Search for the cell housing the specified text and yield its (x, y) center coordinate. 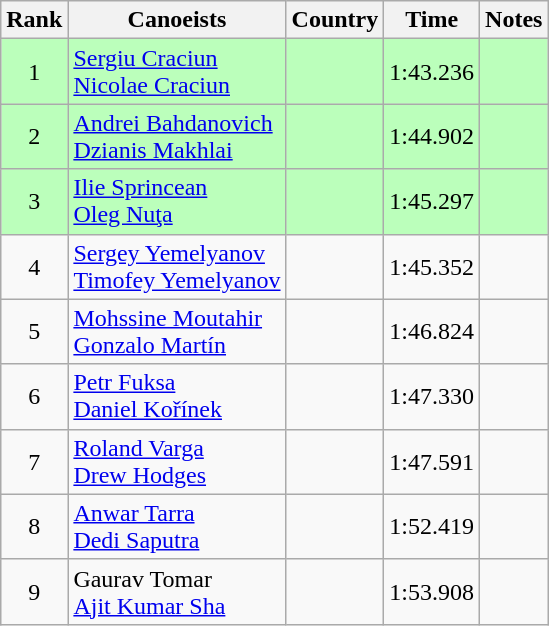
1:53.908 (432, 592)
Canoeists (177, 20)
8 (34, 526)
1:47.330 (432, 396)
5 (34, 332)
Notes (514, 20)
Andrei BahdanovichDzianis Makhlai (177, 136)
3 (34, 202)
1:46.824 (432, 332)
2 (34, 136)
9 (34, 592)
1:43.236 (432, 72)
Sergiu CraciunNicolae Craciun (177, 72)
Gaurav TomarAjit Kumar Sha (177, 592)
1:45.297 (432, 202)
6 (34, 396)
Mohssine MoutahirGonzalo Martín (177, 332)
Rank (34, 20)
4 (34, 266)
1 (34, 72)
Country (335, 20)
1:45.352 (432, 266)
Petr FuksaDaniel Kořínek (177, 396)
1:47.591 (432, 462)
1:44.902 (432, 136)
Anwar TarraDedi Saputra (177, 526)
Sergey YemelyanovTimofey Yemelyanov (177, 266)
7 (34, 462)
Roland VargaDrew Hodges (177, 462)
1:52.419 (432, 526)
Time (432, 20)
Ilie SprinceanOleg Nuţa (177, 202)
